From the cell containing the given text, extract its center point as [X, Y] coordinate. 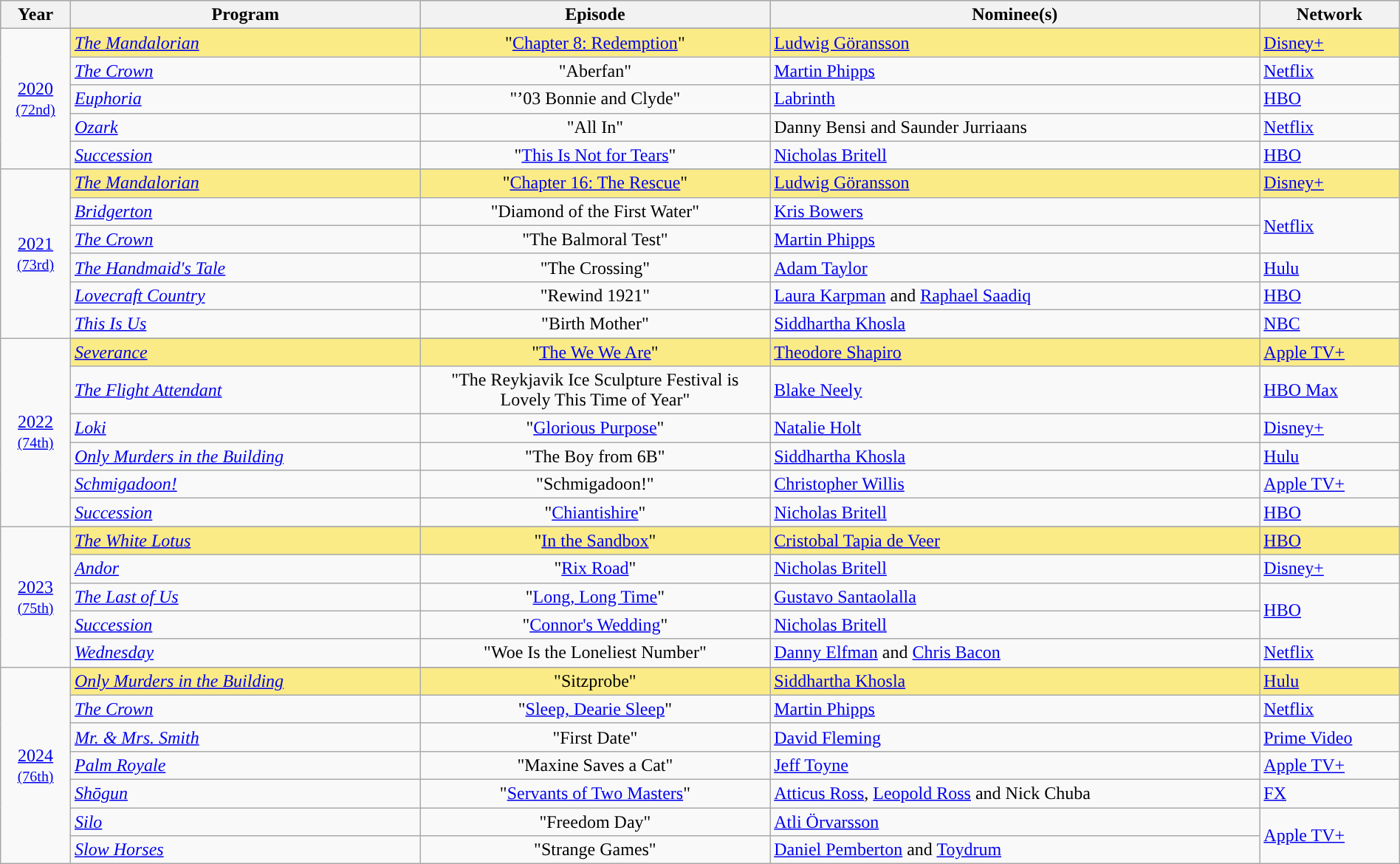
Prime Video [1329, 737]
"Sitzprobe" [595, 681]
Shōgun [245, 793]
Danny Bensi and Saunder Jurriaans [1015, 127]
2021(73rd) [35, 253]
Loki [245, 428]
2020(72nd) [35, 99]
Gustavo Santaolalla [1015, 597]
NBC [1329, 323]
"Connor's Wedding" [595, 625]
Palm Royale [245, 765]
Natalie Holt [1015, 428]
"This Is Not for Tears" [595, 155]
Atticus Ross, Leopold Ross and Nick Chuba [1015, 793]
"Chapter 16: The Rescue" [595, 183]
"The Crossing" [595, 267]
"The We We Are" [595, 352]
Adam Taylor [1015, 267]
"In the Sandbox" [595, 541]
Blake Neely [1015, 390]
Silo [245, 822]
"Aberfan" [595, 71]
Ozark [245, 127]
Wednesday [245, 653]
"Rewind 1921" [595, 295]
"Chiantishire" [595, 512]
"The Reykjavik Ice Sculpture Festival is Lovely This Time of Year" [595, 390]
Andor [245, 569]
Danny Elfman and Chris Bacon [1015, 653]
Program [245, 15]
Year [35, 15]
Kris Bowers [1015, 211]
2024(76th) [35, 765]
"’03 Bonnie and Clyde" [595, 99]
"First Date" [595, 737]
"All In" [595, 127]
The Handmaid's Tale [245, 267]
"Diamond of the First Water" [595, 211]
"Birth Mother" [595, 323]
Schmigadoon! [245, 484]
Severance [245, 352]
Christopher Willis [1015, 484]
Nominee(s) [1015, 15]
Slow Horses [245, 850]
Atli Örvarsson [1015, 822]
Network [1329, 15]
"The Balmoral Test" [595, 239]
"Schmigadoon!" [595, 484]
Lovecraft Country [245, 295]
"Glorious Purpose" [595, 428]
The Flight Attendant [245, 390]
Bridgerton [245, 211]
2023(75th) [35, 597]
"Freedom Day" [595, 822]
HBO Max [1329, 390]
FX [1329, 793]
This Is Us [245, 323]
Euphoria [245, 99]
"Strange Games" [595, 850]
"Long, Long Time" [595, 597]
The White Lotus [245, 541]
David Fleming [1015, 737]
Daniel Pemberton and Toydrum [1015, 850]
"Woe Is the Loneliest Number" [595, 653]
"The Boy from 6B" [595, 456]
2022(74th) [35, 433]
"Sleep, Dearie Sleep" [595, 709]
The Last of Us [245, 597]
"Servants of Two Masters" [595, 793]
Laura Karpman and Raphael Saadiq [1015, 295]
"Chapter 8: Redemption" [595, 43]
Mr. & Mrs. Smith [245, 737]
"Rix Road" [595, 569]
Labrinth [1015, 99]
"Maxine Saves a Cat" [595, 765]
Cristobal Tapia de Veer [1015, 541]
Episode [595, 15]
Jeff Toyne [1015, 765]
Theodore Shapiro [1015, 352]
